Output the [x, y] coordinate of the center of the cell containing the given text.  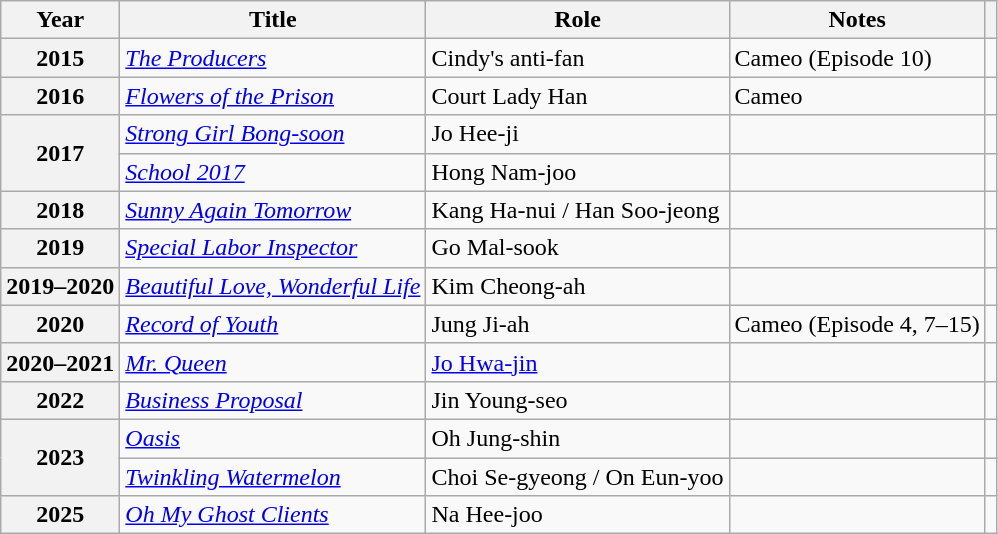
Kim Cheong-ah [578, 286]
Cameo (Episode 4, 7–15) [857, 324]
Year [60, 20]
Flowers of the Prison [273, 96]
Jo Hee-ji [578, 134]
2018 [60, 210]
Oh My Ghost Clients [273, 515]
Go Mal-sook [578, 248]
Cameo [857, 96]
Business Proposal [273, 400]
Twinkling Watermelon [273, 477]
Beautiful Love, Wonderful Life [273, 286]
Strong Girl Bong-soon [273, 134]
The Producers [273, 58]
Mr. Queen [273, 362]
Role [578, 20]
2020 [60, 324]
2016 [60, 96]
Special Labor Inspector [273, 248]
Jin Young-seo [578, 400]
Oasis [273, 438]
2020–2021 [60, 362]
Oh Jung-shin [578, 438]
2017 [60, 153]
2023 [60, 457]
Jung Ji-ah [578, 324]
Jo Hwa-jin [578, 362]
2025 [60, 515]
Cindy's anti-fan [578, 58]
Record of Youth [273, 324]
2022 [60, 400]
2019 [60, 248]
Sunny Again Tomorrow [273, 210]
Kang Ha-nui / Han Soo-jeong [578, 210]
Na Hee-joo [578, 515]
2019–2020 [60, 286]
Hong Nam-joo [578, 172]
Court Lady Han [578, 96]
Choi Se-gyeong / On Eun-yoo [578, 477]
2015 [60, 58]
Cameo (Episode 10) [857, 58]
School 2017 [273, 172]
Notes [857, 20]
Title [273, 20]
